From the cell containing the given text, extract its center point as (X, Y) coordinate. 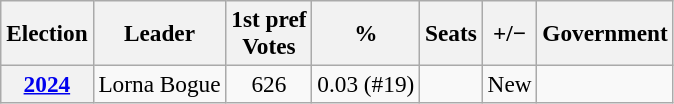
Election (47, 32)
New (510, 84)
% (366, 32)
2024 (47, 84)
626 (269, 84)
Seats (452, 32)
Lorna Bogue (160, 84)
+/− (510, 32)
Government (605, 32)
Leader (160, 32)
0.03 (#19) (366, 84)
1st prefVotes (269, 32)
